Return the (x, y) coordinate for the center point of the cell that contains the specified text.  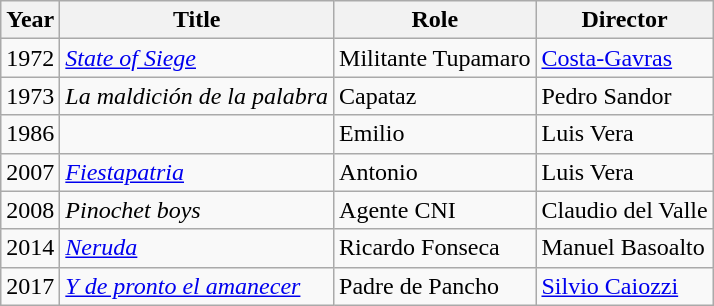
2007 (30, 172)
2014 (30, 248)
Year (30, 20)
Neruda (197, 248)
Capataz (435, 96)
La maldición de la palabra (197, 96)
Antonio (435, 172)
Silvio Caiozzi (624, 286)
2008 (30, 210)
Fiestapatria (197, 172)
State of Siege (197, 58)
Claudio del Valle (624, 210)
Emilio (435, 134)
Pedro Sandor (624, 96)
Role (435, 20)
Ricardo Fonseca (435, 248)
Title (197, 20)
Padre de Pancho (435, 286)
Director (624, 20)
Agente CNI (435, 210)
Costa-Gavras (624, 58)
1973 (30, 96)
1986 (30, 134)
Militante Tupamaro (435, 58)
1972 (30, 58)
Manuel Basoalto (624, 248)
Y de pronto el amanecer (197, 286)
2017 (30, 286)
Pinochet boys (197, 210)
